Output the [x, y] coordinate of the center of the cell containing the given text.  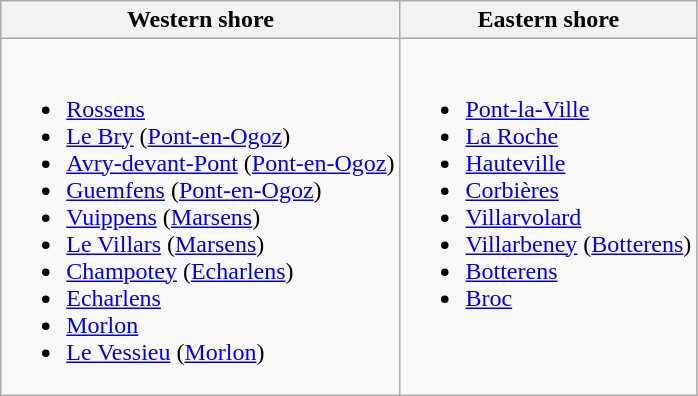
Pont-la-VilleLa RocheHautevilleCorbièresVillarvolardVillarbeney (Botterens)BotterensBroc [548, 217]
Eastern shore [548, 20]
Western shore [200, 20]
